Determine the [X, Y] coordinate at the center of the cell enclosing the given text.  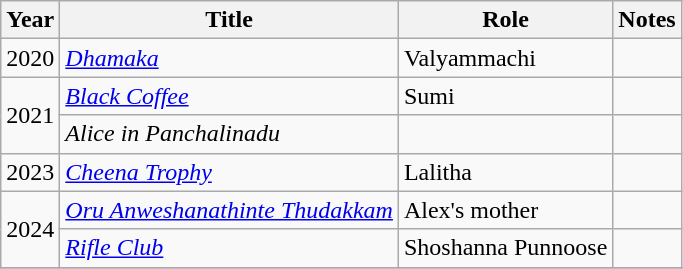
Dhamaka [230, 58]
Black Coffee [230, 96]
Year [30, 20]
Notes [647, 20]
Role [505, 20]
2021 [30, 115]
Lalitha [505, 172]
Alex's mother [505, 210]
Oru Anweshanathinte Thudakkam [230, 210]
Title [230, 20]
Shoshanna Punnoose [505, 248]
2024 [30, 229]
2020 [30, 58]
Cheena Trophy [230, 172]
Alice in Panchalinadu [230, 134]
2023 [30, 172]
Rifle Club [230, 248]
Valyammachi [505, 58]
Sumi [505, 96]
